Provide the [X, Y] coordinate of the cell's center where the given text is located.  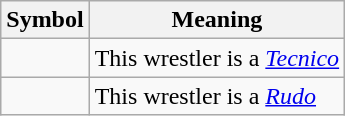
Meaning [216, 20]
This wrestler is a Rudo [216, 96]
Symbol [45, 20]
This wrestler is a Tecnico [216, 58]
